Search for the cell housing the specified text and yield its (X, Y) center coordinate. 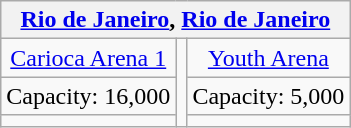
Capacity: 16,000 (88, 96)
Rio de Janeiro, Rio de Janeiro (176, 20)
Carioca Arena 1 (88, 58)
Capacity: 5,000 (268, 96)
Youth Arena (268, 58)
